Return the [x, y] coordinate for the center point of the cell that contains the specified text.  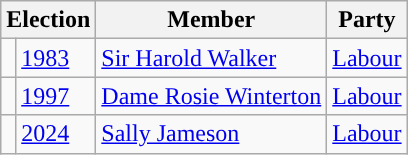
1997 [56, 96]
Member [212, 20]
Dame Rosie Winterton [212, 96]
1983 [56, 58]
2024 [56, 134]
Party [367, 20]
Sally Jameson [212, 134]
Sir Harold Walker [212, 58]
Election [48, 20]
